Pinpoint the cell where the given text exists, returning its (X, Y) midpoint coordinate. 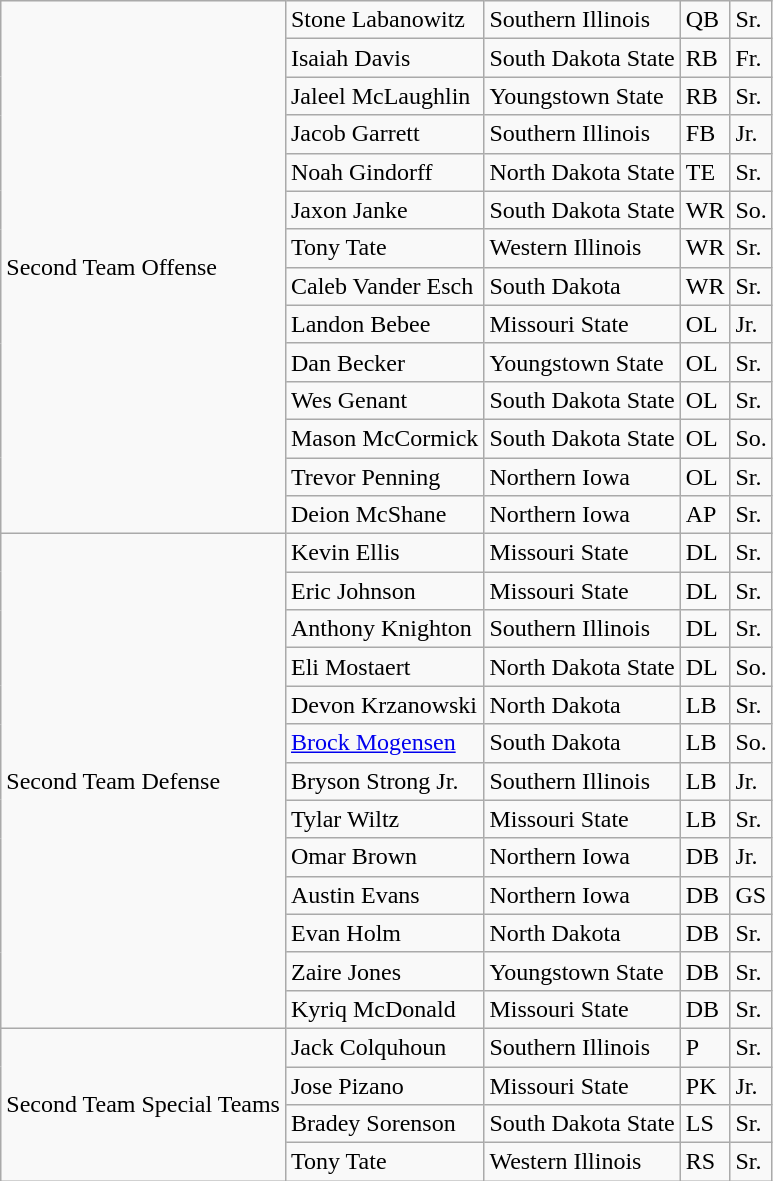
Brock Mogensen (384, 743)
P (705, 1047)
Second Team Special Teams (144, 1104)
TE (705, 172)
LS (705, 1124)
Eric Johnson (384, 591)
Omar Brown (384, 857)
Jaleel McLaughlin (384, 96)
Eli Mostaert (384, 667)
QB (705, 20)
Austin Evans (384, 895)
Evan Holm (384, 933)
PK (705, 1085)
Tylar Wiltz (384, 819)
Fr. (751, 58)
Deion McShane (384, 515)
Second Team Offense (144, 268)
Jacob Garrett (384, 134)
Caleb Vander Esch (384, 286)
Devon Krzanowski (384, 705)
AP (705, 515)
Isaiah Davis (384, 58)
Kevin Ellis (384, 553)
GS (751, 895)
Wes Genant (384, 400)
Stone Labanowitz (384, 20)
Zaire Jones (384, 971)
RS (705, 1162)
Kyriq McDonald (384, 1009)
Landon Bebee (384, 324)
Bradey Sorenson (384, 1124)
Jose Pizano (384, 1085)
Jack Colquhoun (384, 1047)
Bryson Strong Jr. (384, 781)
Jaxon Janke (384, 210)
Noah Gindorff (384, 172)
Second Team Defense (144, 782)
Anthony Knighton (384, 629)
Dan Becker (384, 362)
Mason McCormick (384, 438)
FB (705, 134)
Trevor Penning (384, 477)
